Determine the [x, y] coordinate at the center of the cell enclosing the given text.  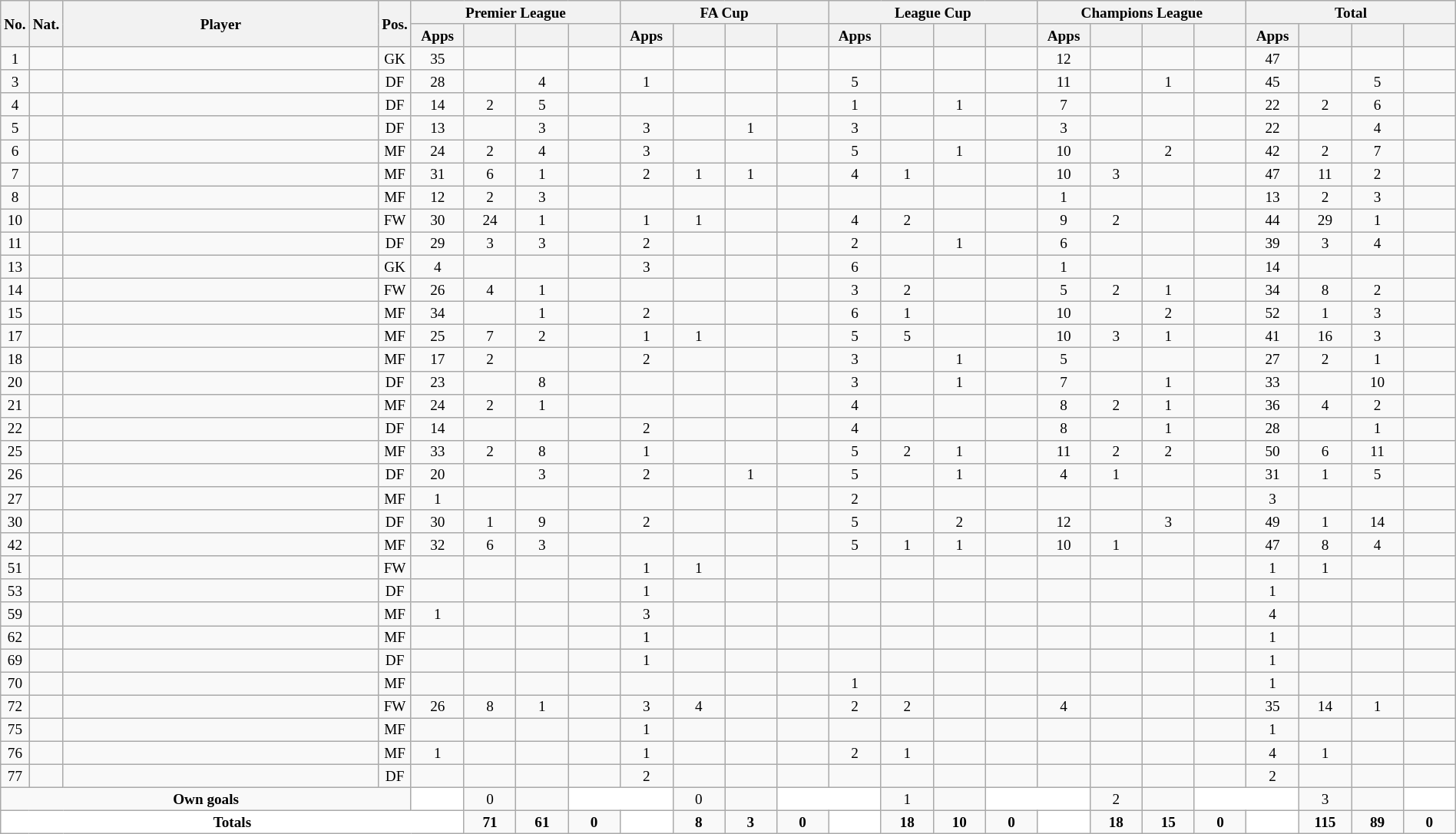
Own goals [206, 799]
Pos. [395, 24]
Player [221, 24]
No. [15, 24]
77 [15, 776]
23 [438, 382]
75 [15, 730]
21 [15, 405]
Totals [232, 822]
32 [438, 544]
53 [15, 591]
71 [490, 822]
Premier League [515, 12]
69 [15, 660]
FA Cup [723, 12]
72 [15, 707]
41 [1273, 336]
70 [15, 683]
44 [1273, 220]
59 [15, 614]
50 [1273, 452]
115 [1325, 822]
Total [1351, 12]
52 [1273, 313]
Champions League [1142, 12]
76 [15, 753]
League Cup [933, 12]
89 [1378, 822]
16 [1325, 336]
45 [1273, 81]
36 [1273, 405]
39 [1273, 243]
49 [1273, 521]
62 [15, 637]
61 [542, 822]
51 [15, 568]
Nat. [46, 24]
